For the text-containing cell, return its midpoint in [X, Y] coordinate format. 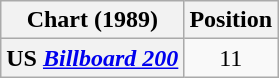
US Billboard 200 [92, 58]
11 [231, 58]
Position [231, 20]
Chart (1989) [92, 20]
